Output the (X, Y) coordinate of the center of the cell containing the given text.  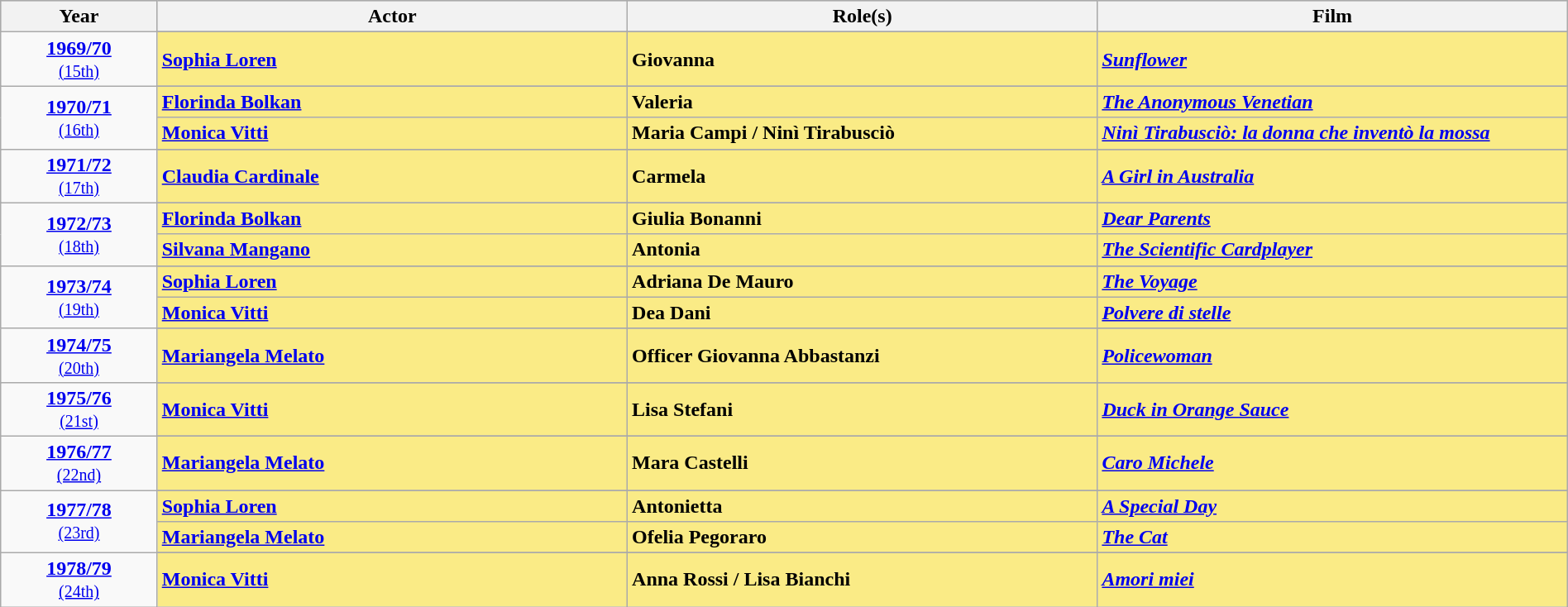
Duck in Orange Sauce (1332, 409)
The Scientific Cardplayer (1332, 250)
Giovanna (863, 60)
Mara Castelli (863, 463)
Ofelia Pegoraro (863, 538)
1971/72(17th) (79, 175)
1976/77(22nd) (79, 463)
Caro Michele (1332, 463)
Lisa Stefani (863, 409)
Adriana De Mauro (863, 281)
1972/73(18th) (79, 234)
Claudia Cardinale (392, 175)
Amori miei (1332, 581)
1978/79(24th) (79, 581)
Polvere di stelle (1332, 313)
Carmela (863, 175)
1974/75(20th) (79, 356)
1973/74(19th) (79, 297)
The Voyage (1332, 281)
Maria Campi / Ninì Tirabusciò (863, 133)
Year (79, 17)
Policewoman (1332, 356)
The Cat (1332, 538)
Sunflower (1332, 60)
Ninì Tirabusciò: la donna che inventò la mossa (1332, 133)
Giulia Bonanni (863, 218)
Silvana Mangano (392, 250)
1969/70(15th) (79, 60)
Antonietta (863, 505)
Dea Dani (863, 313)
Antonia (863, 250)
A Special Day (1332, 505)
A Girl in Australia (1332, 175)
1970/71(16th) (79, 117)
Anna Rossi / Lisa Bianchi (863, 581)
Role(s) (863, 17)
Valeria (863, 102)
Dear Parents (1332, 218)
Officer Giovanna Abbastanzi (863, 356)
The Anonymous Venetian (1332, 102)
1977/78(23rd) (79, 521)
1975/76(21st) (79, 409)
Actor (392, 17)
Film (1332, 17)
